Return [x, y] of the center of cell containing provided text 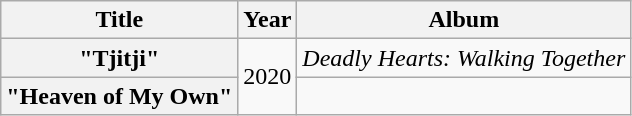
Year [268, 20]
2020 [268, 77]
Title [120, 20]
Deadly Hearts: Walking Together [464, 58]
"Heaven of My Own" [120, 96]
"Tjitji" [120, 58]
Album [464, 20]
